For the text-containing cell, return its midpoint in (x, y) coordinate format. 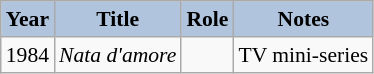
1984 (28, 55)
Role (207, 19)
Title (118, 19)
Nata d'amore (118, 55)
Year (28, 19)
Notes (303, 19)
TV mini-series (303, 55)
